Return [X, Y] of the center of cell containing provided text 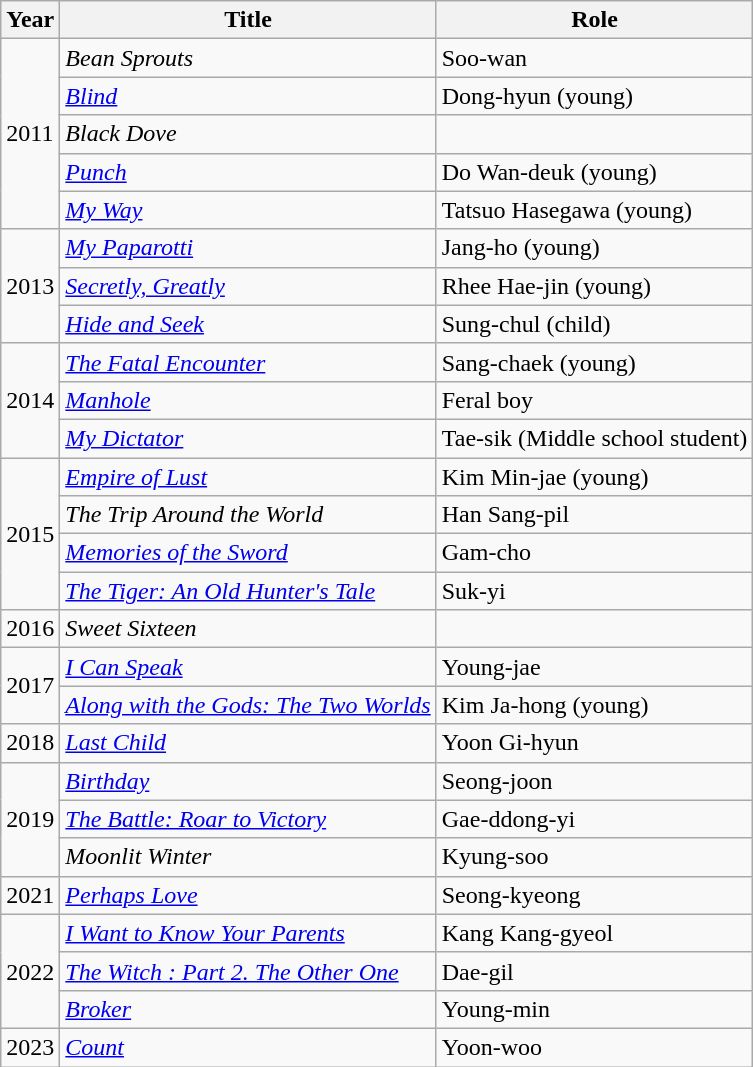
Dae-gil [594, 971]
I Want to Know Your Parents [248, 933]
Kang Kang-gyeol [594, 933]
Count [248, 1047]
Gam-cho [594, 553]
Tatsuo Hasegawa (young) [594, 210]
Empire of Lust [248, 477]
Manhole [248, 400]
Yoon-woo [594, 1047]
Secretly, Greatly [248, 286]
Sung-chul (child) [594, 324]
Feral boy [594, 400]
The Trip Around the World [248, 515]
Blind [248, 96]
2023 [30, 1047]
Title [248, 20]
2016 [30, 629]
Han Sang-pil [594, 515]
2013 [30, 286]
Kim Ja-hong (young) [594, 705]
2019 [30, 819]
Jang-ho (young) [594, 248]
Young-min [594, 1009]
Moonlit Winter [248, 857]
Rhee Hae-jin (young) [594, 286]
Tae-sik (Middle school student) [594, 438]
Young-jae [594, 667]
The Battle: Roar to Victory [248, 819]
Bean Sprouts [248, 58]
2014 [30, 400]
Seong-joon [594, 781]
Suk-yi [594, 591]
Sweet Sixteen [248, 629]
Year [30, 20]
I Can Speak [248, 667]
Seong-kyeong [594, 895]
Memories of the Sword [248, 553]
Soo-wan [594, 58]
My Dictator [248, 438]
The Witch : Part 2. The Other One [248, 971]
2017 [30, 686]
2022 [30, 971]
Dong-hyun (young) [594, 96]
Broker [248, 1009]
Yoon Gi-hyun [594, 743]
Kyung-soo [594, 857]
2011 [30, 134]
Hide and Seek [248, 324]
Last Child [248, 743]
My Way [248, 210]
Sang-chaek (young) [594, 362]
Do Wan-deuk (young) [594, 172]
2021 [30, 895]
Gae-ddong-yi [594, 819]
Punch [248, 172]
The Fatal Encounter [248, 362]
Kim Min-jae (young) [594, 477]
Perhaps Love [248, 895]
My Paparotti [248, 248]
The Tiger: An Old Hunter's Tale [248, 591]
2018 [30, 743]
2015 [30, 534]
Along with the Gods: The Two Worlds [248, 705]
Black Dove [248, 134]
Role [594, 20]
Birthday [248, 781]
